Extract the (x, y) coordinate from the center of the cell holding the provided text.  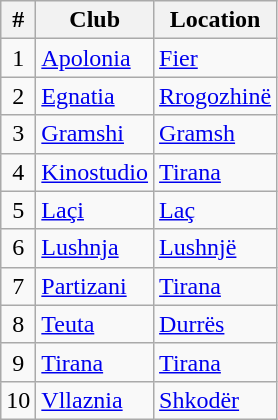
Laç (216, 210)
Fier (216, 58)
Kinostudio (95, 172)
Shkodër (216, 400)
3 (18, 134)
9 (18, 362)
Gramsh (216, 134)
8 (18, 324)
Partizani (95, 286)
Laçi (95, 210)
Durrës (216, 324)
Rrogozhinë (216, 96)
Gramshi (95, 134)
2 (18, 96)
Teuta (95, 324)
5 (18, 210)
10 (18, 400)
Lushnja (95, 248)
4 (18, 172)
Location (216, 20)
1 (18, 58)
Club (95, 20)
Lushnjë (216, 248)
6 (18, 248)
Vllaznia (95, 400)
Apolonia (95, 58)
# (18, 20)
Egnatia (95, 96)
7 (18, 286)
